For the text-containing cell, return its midpoint in [X, Y] coordinate format. 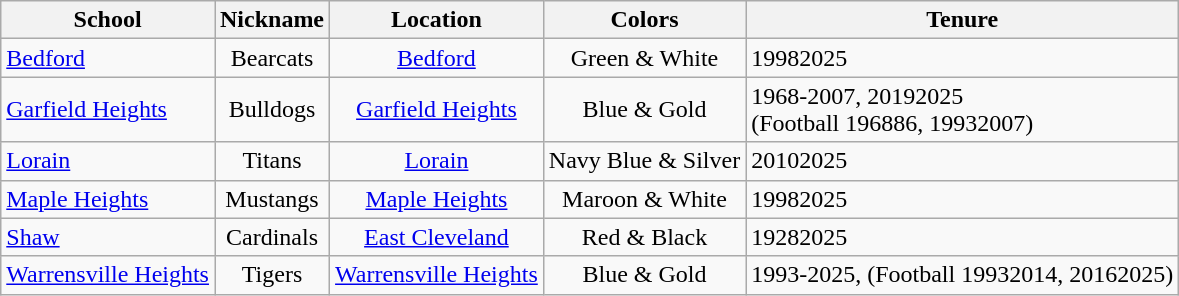
1968-2007, 20192025(Football 196886, 19932007) [962, 110]
Shaw [108, 237]
Green & White [644, 58]
Navy Blue & Silver [644, 161]
East Cleveland [437, 237]
Tenure [962, 20]
Red & Black [644, 237]
Tigers [272, 275]
Bearcats [272, 58]
19282025 [962, 237]
Colors [644, 20]
Bulldogs [272, 110]
Maroon & White [644, 199]
1993-2025, (Football 19932014, 20162025) [962, 275]
Mustangs [272, 199]
Nickname [272, 20]
Cardinals [272, 237]
Titans [272, 161]
Location [437, 20]
School [108, 20]
20102025 [962, 161]
